Locate the cell with the specified text and output its (X, Y) center coordinate. 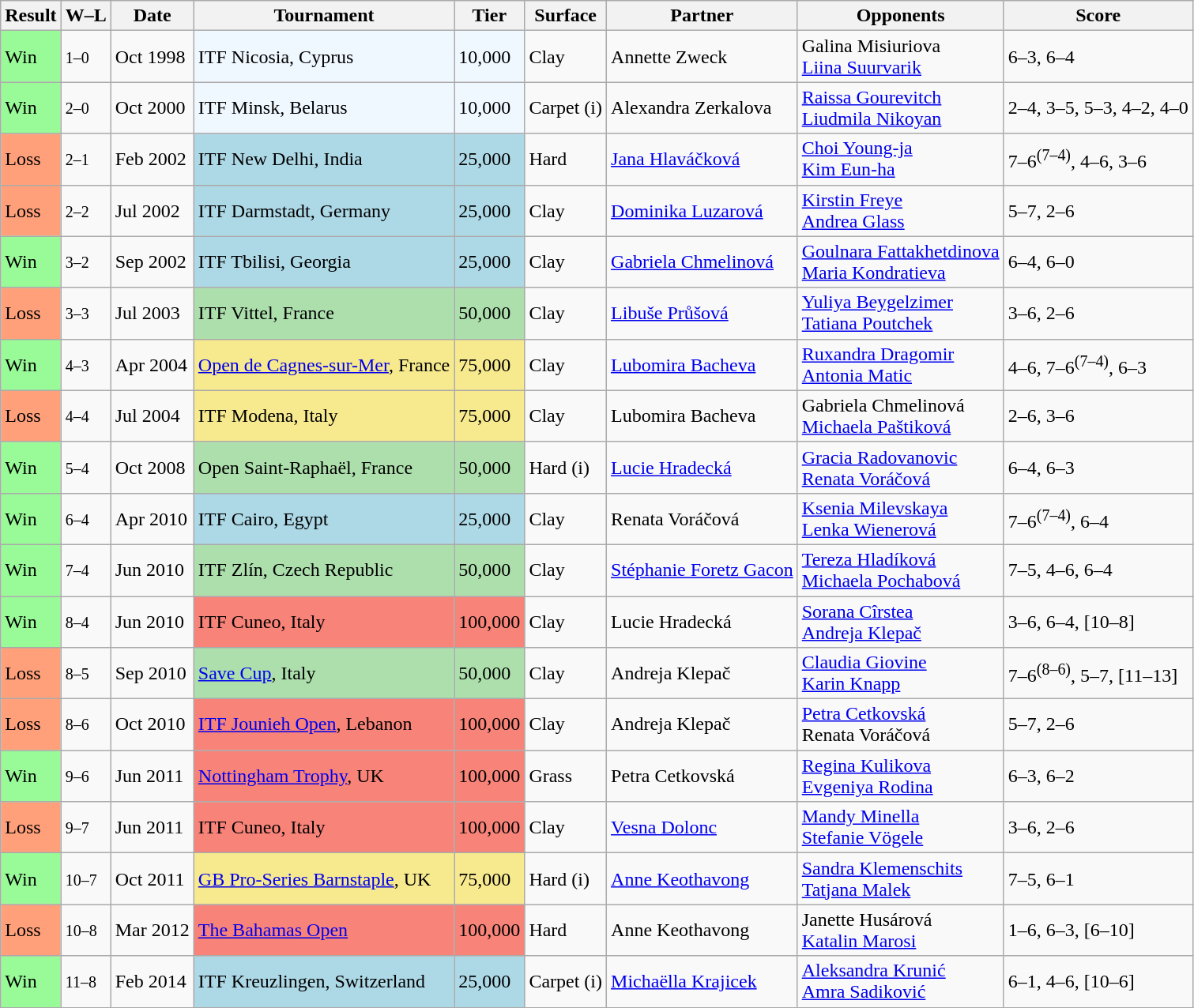
Score (1098, 16)
Jana Hlaváčková (702, 160)
6–4, 6–3 (1098, 468)
ITF Zlín, Czech Republic (324, 570)
8–6 (85, 725)
Petra Cetkovská (702, 776)
Alexandra Zerkalova (702, 107)
Mar 2012 (152, 931)
Open de Cagnes-sur-Mer, France (324, 365)
The Bahamas Open (324, 931)
Tier (490, 16)
Gabriela Chmelinová Michaela Paštiková (901, 416)
Vesna Dolonc (702, 828)
2–0 (85, 107)
Feb 2002 (152, 160)
9–6 (85, 776)
Renata Voráčová (702, 518)
7–6(8–6), 5–7, [11–13] (1098, 673)
Nottingham Trophy, UK (324, 776)
2–6, 3–6 (1098, 416)
2–4, 3–5, 5–3, 4–2, 4–0 (1098, 107)
Michaëlla Krajicek (702, 981)
Dominika Luzarová (702, 210)
2–2 (85, 210)
Oct 2008 (152, 468)
6–4 (85, 518)
Oct 1998 (152, 57)
ITF Minsk, Belarus (324, 107)
2–1 (85, 160)
10–7 (85, 878)
Sep 2002 (152, 262)
Jul 2004 (152, 416)
11–8 (85, 981)
Feb 2014 (152, 981)
8–4 (85, 621)
ITF Cairo, Egypt (324, 518)
Janette Husárová Katalin Marosi (901, 931)
1–0 (85, 57)
6–3, 6–4 (1098, 57)
ITF New Delhi, India (324, 160)
Apr 2004 (152, 365)
Raissa Gourevitch Liudmila Nikoyan (901, 107)
3–6, 6–4, [10–8] (1098, 621)
7–6(7–4), 4–6, 3–6 (1098, 160)
ITF Modena, Italy (324, 416)
Regina Kulikova Evgeniya Rodina (901, 776)
Claudia Giovine Karin Knapp (901, 673)
10–8 (85, 931)
ITF Darmstadt, Germany (324, 210)
8–5 (85, 673)
Opponents (901, 16)
Sep 2010 (152, 673)
ITF Jounieh Open, Lebanon (324, 725)
Partner (702, 16)
6–3, 6–2 (1098, 776)
3–2 (85, 262)
Tournament (324, 16)
GB Pro-Series Barnstaple, UK (324, 878)
7–4 (85, 570)
ITF Nicosia, Cyprus (324, 57)
Jul 2003 (152, 313)
ITF Kreuzlingen, Switzerland (324, 981)
6–4, 6–0 (1098, 262)
7–6(7–4), 6–4 (1098, 518)
Gracia Radovanovic Renata Voráčová (901, 468)
4–3 (85, 365)
Oct 2011 (152, 878)
ITF Vittel, France (324, 313)
5–4 (85, 468)
6–1, 4–6, [10–6] (1098, 981)
4–6, 7–6(7–4), 6–3 (1098, 365)
Libuše Průšová (702, 313)
Surface (566, 16)
Oct 2000 (152, 107)
Stéphanie Foretz Gacon (702, 570)
Save Cup, Italy (324, 673)
Goulnara Fattakhetdinova Maria Kondratieva (901, 262)
Ksenia Milevskaya Lenka Wienerová (901, 518)
Petra Cetkovská Renata Voráčová (901, 725)
Tereza Hladíková Michaela Pochabová (901, 570)
1–6, 6–3, [6–10] (1098, 931)
ITF Tbilisi, Georgia (324, 262)
Choi Young-ja Kim Eun-ha (901, 160)
Sorana Cîrstea Andreja Klepač (901, 621)
Mandy Minella Stefanie Vögele (901, 828)
Annette Zweck (702, 57)
Galina Misiuriova Liina Suurvarik (901, 57)
Oct 2010 (152, 725)
7–5, 6–1 (1098, 878)
Kirstin Freye Andrea Glass (901, 210)
3–3 (85, 313)
7–5, 4–6, 6–4 (1098, 570)
Ruxandra Dragomir Antonia Matic (901, 365)
Sandra Klemenschits Tatjana Malek (901, 878)
Result (31, 16)
Date (152, 16)
Grass (566, 776)
9–7 (85, 828)
Jul 2002 (152, 210)
W–L (85, 16)
Apr 2010 (152, 518)
Gabriela Chmelinová (702, 262)
Open Saint-Raphaël, France (324, 468)
Yuliya Beygelzimer Tatiana Poutchek (901, 313)
4–4 (85, 416)
Aleksandra Krunić Amra Sadiković (901, 981)
